Extract the (x, y) coordinate from the center of the cell holding the provided text.  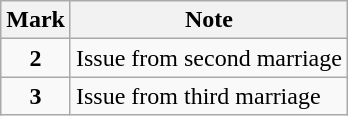
Mark (36, 20)
2 (36, 58)
Issue from third marriage (208, 96)
3 (36, 96)
Note (208, 20)
Issue from second marriage (208, 58)
